Pinpoint the cell where the given text exists, returning its (x, y) midpoint coordinate. 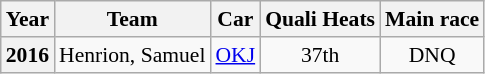
Henrion, Samuel (132, 55)
DNQ (432, 55)
Quali Heats (320, 19)
Main race (432, 19)
Car (235, 19)
37th (320, 55)
Year (28, 19)
2016 (28, 55)
Team (132, 19)
OKJ (235, 55)
